Determine the [X, Y] coordinate at the center of the cell enclosing the given text.  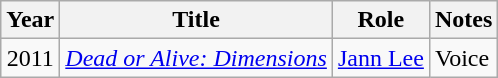
Title [196, 20]
Notes [463, 20]
Jann Lee [380, 58]
Year [30, 20]
Role [380, 20]
Voice [463, 58]
2011 [30, 58]
Dead or Alive: Dimensions [196, 58]
